Return the [X, Y] coordinate for the center point of the cell that contains the specified text.  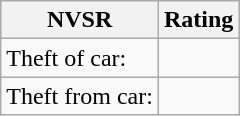
Rating [198, 20]
Theft from car: [80, 96]
Theft of car: [80, 58]
NVSR [80, 20]
